Return the [X, Y] coordinate for the center point of the cell that contains the specified text.  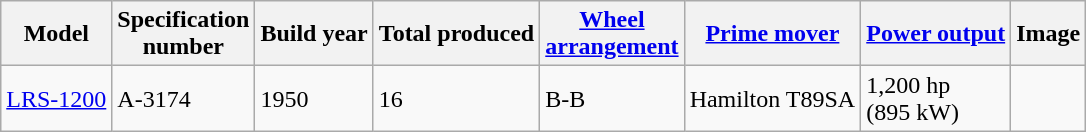
B-B [612, 98]
Hamilton T89SA [772, 98]
Image [1048, 34]
LRS-1200 [56, 98]
1,200 hp(895 kW) [936, 98]
Power output [936, 34]
Prime mover [772, 34]
1950 [314, 98]
Total produced [456, 34]
Specificationnumber [184, 34]
Build year [314, 34]
16 [456, 98]
A-3174 [184, 98]
Wheelarrangement [612, 34]
Model [56, 34]
